Pinpoint the cell where the given text exists, returning its [x, y] midpoint coordinate. 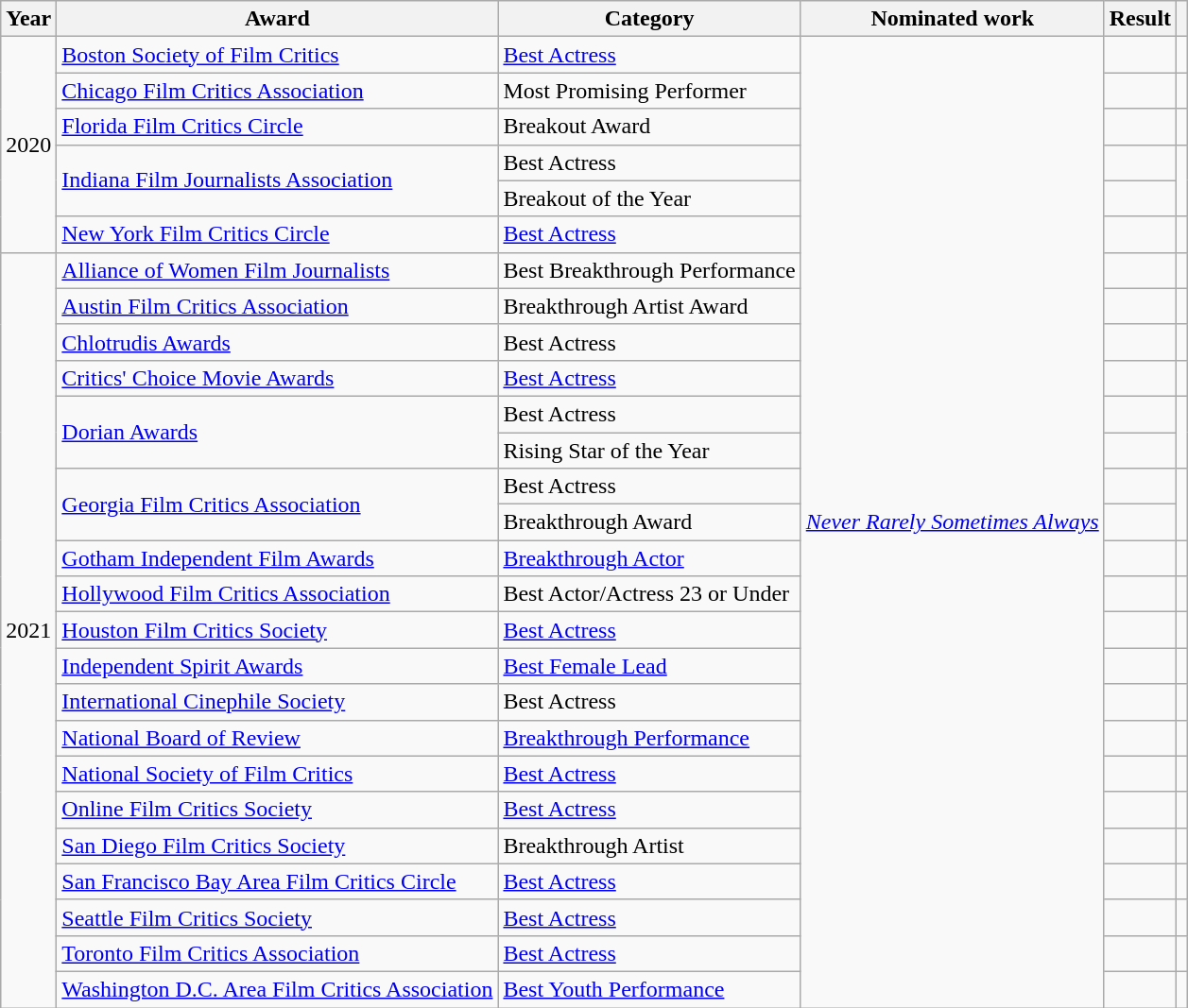
Year [28, 19]
Houston Film Critics Society [278, 630]
Category [649, 19]
Hollywood Film Critics Association [278, 594]
Alliance of Women Film Journalists [278, 270]
Critics' Choice Movie Awards [278, 378]
Breakout Award [649, 127]
2021 [28, 629]
Best Female Lead [649, 666]
Award [278, 19]
Boston Society of Film Critics [278, 55]
Most Promising Performer [649, 91]
Never Rarely Sometimes Always [953, 522]
Austin Film Critics Association [278, 306]
Washington D.C. Area Film Critics Association [278, 989]
New York Film Critics Circle [278, 234]
Best Youth Performance [649, 989]
Breakthrough Artist [649, 846]
Dorian Awards [278, 432]
Seattle Film Critics Society [278, 917]
Georgia Film Critics Association [278, 504]
Indiana Film Journalists Association [278, 180]
Breakthrough Award [649, 522]
Breakthrough Actor [649, 558]
Breakthrough Performance [649, 738]
Chicago Film Critics Association [278, 91]
International Cinephile Society [278, 702]
San Diego Film Critics Society [278, 846]
Result [1140, 19]
National Society of Film Critics [278, 774]
Nominated work [953, 19]
2020 [28, 145]
Independent Spirit Awards [278, 666]
Florida Film Critics Circle [278, 127]
San Francisco Bay Area Film Critics Circle [278, 881]
Online Film Critics Society [278, 810]
Breakthrough Artist Award [649, 306]
Breakout of the Year [649, 198]
Toronto Film Critics Association [278, 953]
Chlotrudis Awards [278, 342]
National Board of Review [278, 738]
Gotham Independent Film Awards [278, 558]
Best Actor/Actress 23 or Under [649, 594]
Rising Star of the Year [649, 451]
Best Breakthrough Performance [649, 270]
